From the cell containing the given text, extract its center point as (x, y) coordinate. 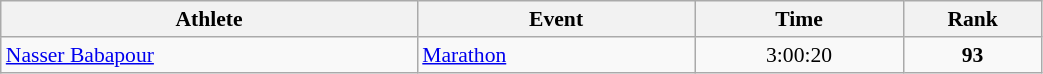
Rank (972, 19)
Marathon (556, 55)
Athlete (210, 19)
Time (799, 19)
93 (972, 55)
3:00:20 (799, 55)
Nasser Babapour (210, 55)
Event (556, 19)
